Return the (X, Y) coordinate for the center point of the cell that contains the specified text.  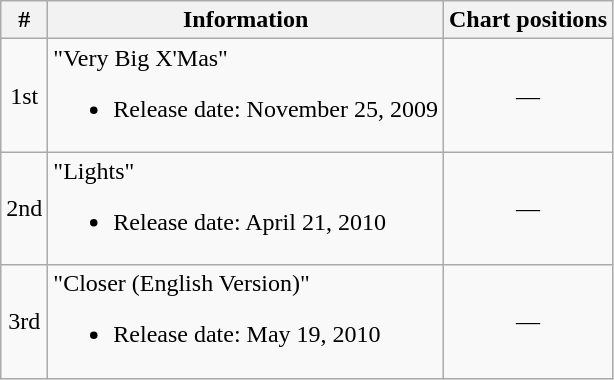
"Closer (English Version)"Release date: May 19, 2010 (246, 322)
1st (24, 96)
"Very Big X'Mas"Release date: November 25, 2009 (246, 96)
2nd (24, 208)
# (24, 20)
"Lights"Release date: April 21, 2010 (246, 208)
Information (246, 20)
Chart positions (528, 20)
3rd (24, 322)
